Return (X, Y) of the center of cell containing provided text 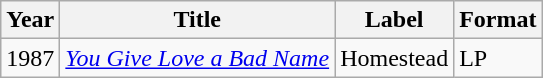
Label (394, 20)
Format (498, 20)
1987 (30, 58)
LP (498, 58)
Year (30, 20)
Title (198, 20)
You Give Love a Bad Name (198, 58)
Homestead (394, 58)
